For the text-containing cell, return its midpoint in [x, y] coordinate format. 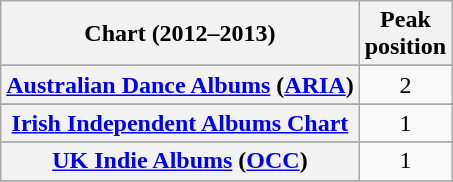
Irish Independent Albums Chart [180, 123]
Peakposition [405, 34]
2 [405, 85]
Chart (2012–2013) [180, 34]
Australian Dance Albums (ARIA) [180, 85]
UK Indie Albums (OCC) [180, 161]
